Output the [X, Y] coordinate of the center of the cell containing the given text.  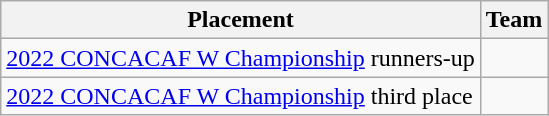
2022 CONCACAF W Championship runners-up [241, 58]
2022 CONCACAF W Championship third place [241, 96]
Team [514, 20]
Placement [241, 20]
